Provide the [X, Y] coordinate of the cell's center where the given text is located.  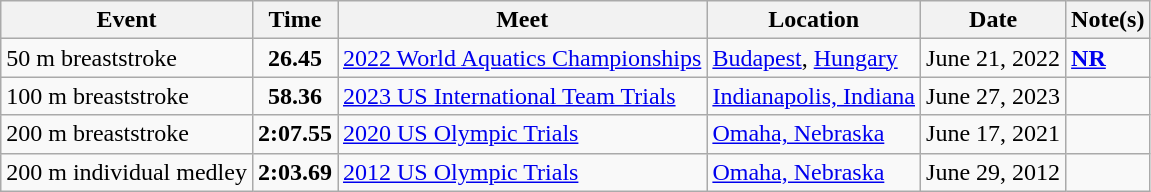
Indianapolis, Indiana [814, 96]
100 m breaststroke [127, 96]
Meet [522, 20]
June 21, 2022 [994, 58]
2:07.55 [294, 134]
2020 US Olympic Trials [522, 134]
June 29, 2012 [994, 172]
2023 US International Team Trials [522, 96]
Budapest, Hungary [814, 58]
June 27, 2023 [994, 96]
Date [994, 20]
NR [1108, 58]
2022 World Aquatics Championships [522, 58]
Note(s) [1108, 20]
Time [294, 20]
50 m breaststroke [127, 58]
Event [127, 20]
2:03.69 [294, 172]
June 17, 2021 [994, 134]
58.36 [294, 96]
Location [814, 20]
26.45 [294, 58]
200 m breaststroke [127, 134]
200 m individual medley [127, 172]
2012 US Olympic Trials [522, 172]
